Extract the [x, y] coordinate from the center of the cell holding the provided text.  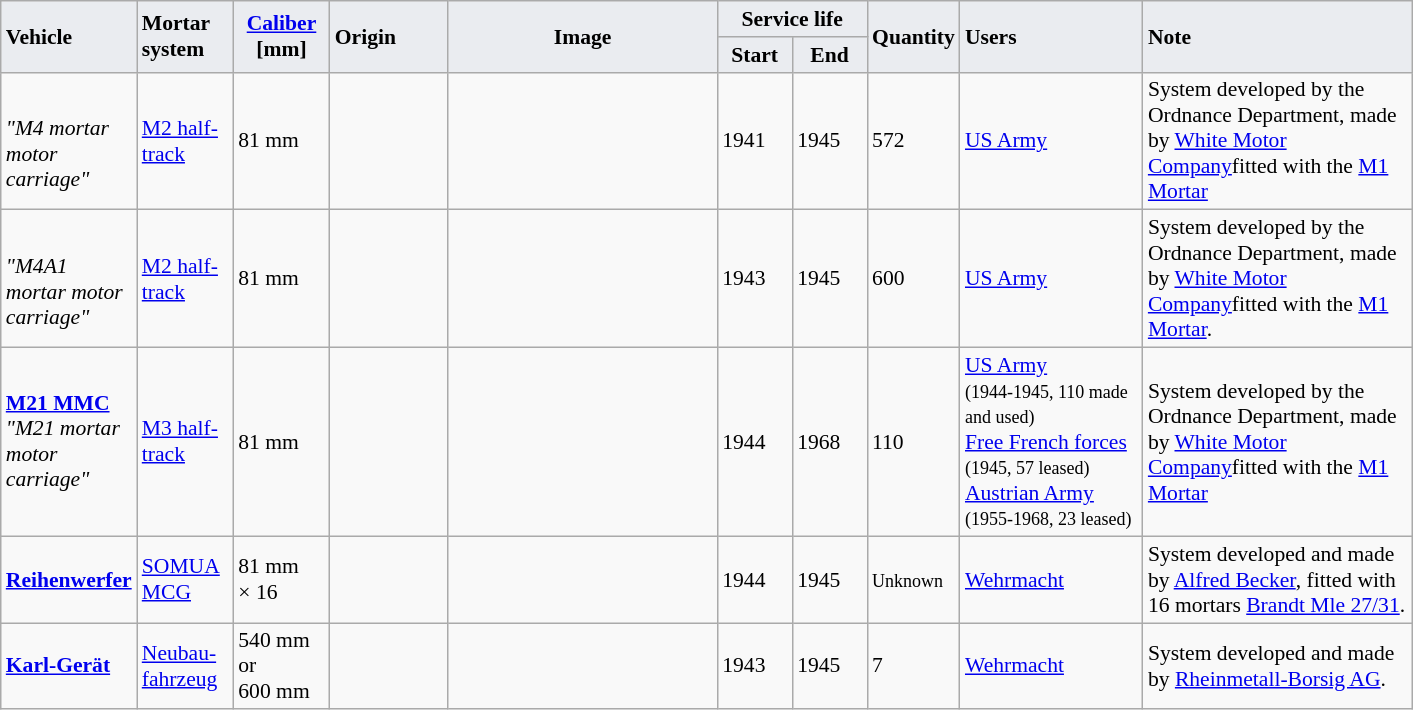
System developed by the Ordnance Department, made by White Motor Companyfitted with the M1 Mortar. [1278, 279]
Origin [389, 36]
SOMUA MCG [186, 580]
572 [914, 141]
Mortar system [186, 36]
US Army (1944-1945, 110 made and used) Free French forces (1945, 57 leased) Austrian Army(1955-1968, 23 leased) [1052, 442]
"M4 mortar motor carriage" [69, 141]
System developed and made by Alfred Becker, fitted with 16 mortars Brandt Mle 27/31. [1278, 580]
110 [914, 442]
"M4A1 mortar motor carriage" [69, 279]
Caliber[mm] [282, 36]
End [830, 55]
M21 MMC "M21 mortar motor carriage" [69, 442]
M3 half-track [186, 442]
Unknown [914, 580]
7 [914, 666]
Image [582, 36]
1941 [754, 141]
Note [1278, 36]
System developed and made by Rheinmetall-Borsig AG. [1278, 666]
Users [1052, 36]
81 mm× 16 [282, 580]
Quantity [914, 36]
540 mmor 600 mm [282, 666]
Service life [792, 19]
600 [914, 279]
Reihenwerfer [69, 580]
Karl-Gerät [69, 666]
1968 [830, 442]
Vehicle [69, 36]
Neubau-fahrzeug [186, 666]
Start [754, 55]
